From the cell containing the given text, extract its center point as [x, y] coordinate. 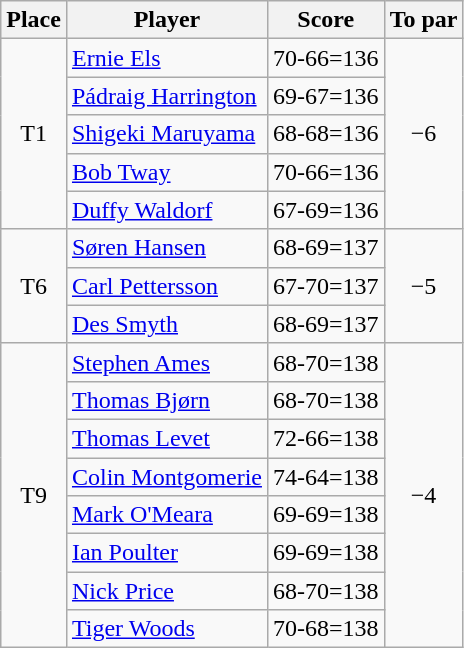
T1 [34, 134]
Bob Tway [166, 172]
Mark O'Meara [166, 515]
Thomas Bjørn [166, 400]
Ian Poulter [166, 553]
Place [34, 20]
T9 [34, 495]
Stephen Ames [166, 362]
To par [424, 20]
Søren Hansen [166, 248]
72-66=138 [326, 438]
−6 [424, 134]
Des Smyth [166, 324]
Colin Montgomerie [166, 477]
69-67=136 [326, 96]
Nick Price [166, 591]
68-68=136 [326, 134]
Duffy Waldorf [166, 210]
Thomas Levet [166, 438]
Ernie Els [166, 58]
Carl Pettersson [166, 286]
67-69=136 [326, 210]
Shigeki Maruyama [166, 134]
70-68=138 [326, 629]
Pádraig Harrington [166, 96]
74-64=138 [326, 477]
−4 [424, 495]
−5 [424, 286]
Player [166, 20]
T6 [34, 286]
Score [326, 20]
Tiger Woods [166, 629]
67-70=137 [326, 286]
